Return (X, Y) of the center of cell containing provided text 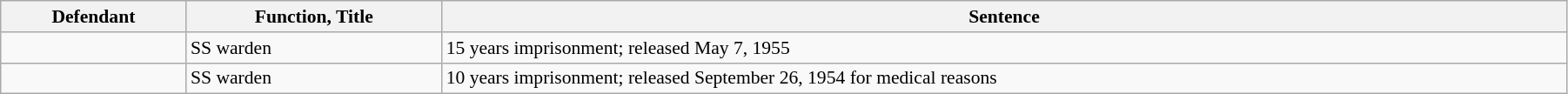
15 years imprisonment; released May 7, 1955 (1004, 48)
Defendant (94, 17)
Sentence (1004, 17)
Function, Title (314, 17)
10 years imprisonment; released September 26, 1954 for medical reasons (1004, 78)
